Locate the cell with the specified text and output its (X, Y) center coordinate. 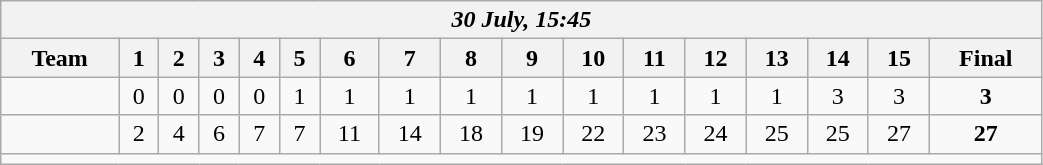
10 (594, 58)
5 (299, 58)
22 (594, 134)
13 (776, 58)
30 July, 15:45 (522, 20)
12 (716, 58)
9 (532, 58)
Final (986, 58)
15 (898, 58)
23 (654, 134)
19 (532, 134)
24 (716, 134)
8 (470, 58)
Team (60, 58)
18 (470, 134)
